Return [x, y] of the center of cell containing provided text 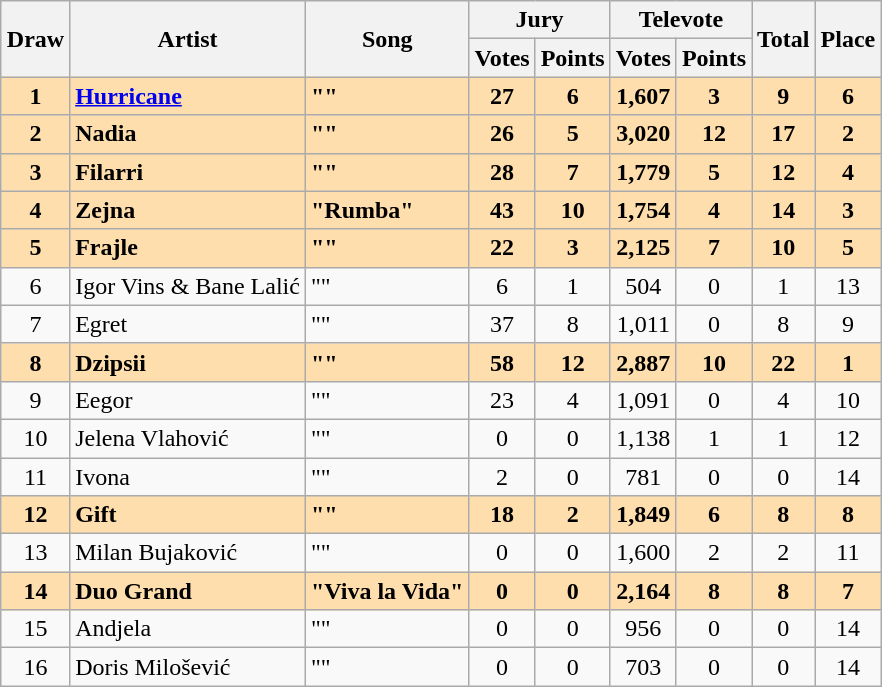
Total [784, 39]
1,011 [643, 324]
18 [502, 515]
3,020 [643, 134]
1,091 [643, 400]
Igor Vins & Bane Lalić [188, 286]
Doris Milošević [188, 667]
2,125 [643, 248]
Artist [188, 39]
Ivona [188, 477]
1,754 [643, 210]
956 [643, 629]
703 [643, 667]
58 [502, 362]
28 [502, 172]
1,138 [643, 438]
Jury [540, 20]
Milan Bujaković [188, 553]
37 [502, 324]
17 [784, 134]
23 [502, 400]
Draw [35, 39]
Song [387, 39]
Televote [680, 20]
Duo Grand [188, 591]
Place [848, 39]
781 [643, 477]
Hurricane [188, 96]
1,849 [643, 515]
Andjela [188, 629]
1,607 [643, 96]
Dzipsii [188, 362]
27 [502, 96]
2,164 [643, 591]
16 [35, 667]
"Viva la Vida" [387, 591]
Zejna [188, 210]
1,779 [643, 172]
43 [502, 210]
15 [35, 629]
26 [502, 134]
2,887 [643, 362]
Gift [188, 515]
Nadia [188, 134]
Eegor [188, 400]
504 [643, 286]
Filarri [188, 172]
1,600 [643, 553]
Jelena Vlahović [188, 438]
"Rumba" [387, 210]
Egret [188, 324]
Frajle [188, 248]
